From the cell containing the given text, extract its center point as (X, Y) coordinate. 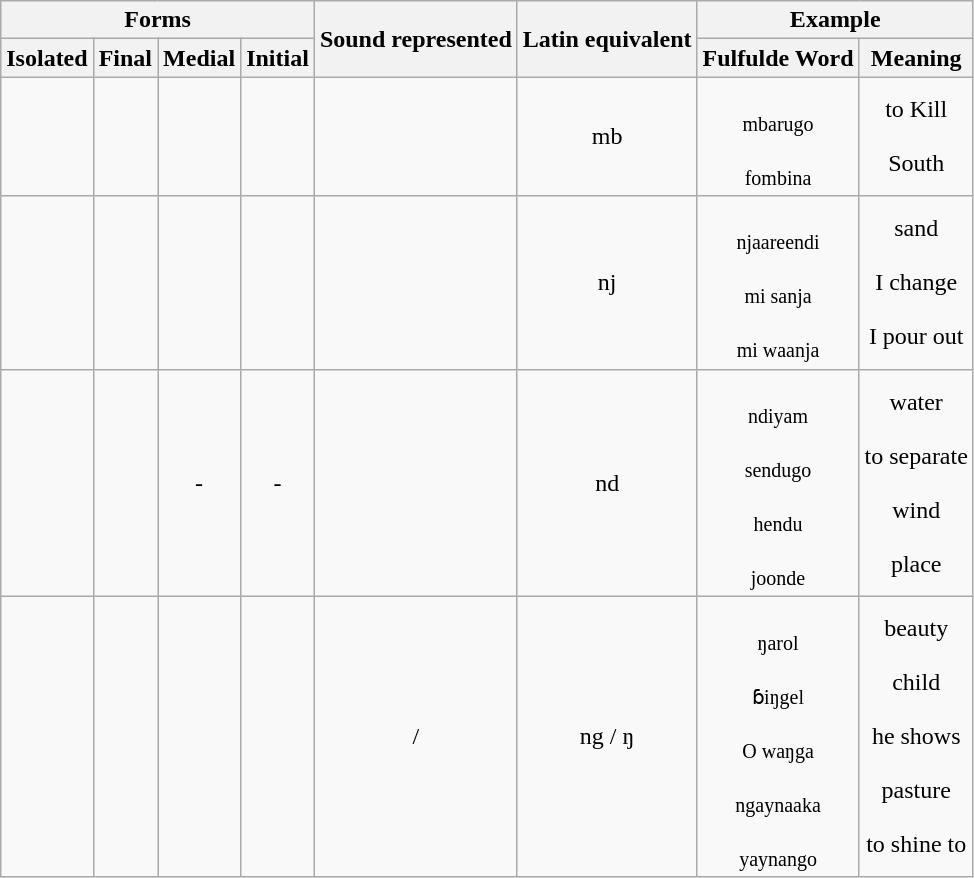
to KillSouth (916, 136)
nj (607, 282)
ndiyam sendugo hendu joonde (778, 482)
Final (125, 58)
Fulfulde Word (778, 58)
beautychildhe showspastureto shine to (916, 736)
ng / ŋ (607, 736)
Forms (158, 20)
Medial (200, 58)
Initial (278, 58)
sandI changeI pour out (916, 282)
Example (835, 20)
/ (416, 736)
Meaning (916, 58)
waterto separatewindplace (916, 482)
ŋarol ɓiŋgel O waŋga ngaynaaka yaynango (778, 736)
Isolated (47, 58)
mb (607, 136)
njaareendi mi sanja mi waanja (778, 282)
Sound represented (416, 39)
nd (607, 482)
Latin equivalent (607, 39)
mbarugo fombina (778, 136)
